Return [x, y] of the center of cell containing provided text 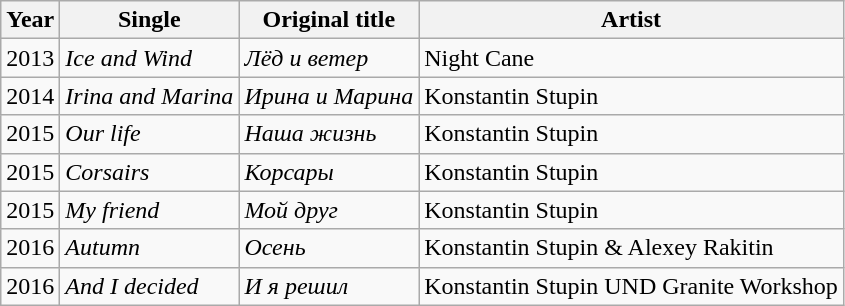
2013 [30, 58]
Наша жизнь [329, 134]
Konstantin Stupin & Alexey Rakitin [632, 248]
Konstantin Stupin UND Granite Workshop [632, 286]
Original title [329, 20]
Мой друг [329, 210]
Single [150, 20]
Year [30, 20]
И я решил [329, 286]
My friend [150, 210]
Ice and Wind [150, 58]
Artist [632, 20]
Autumn [150, 248]
Corsairs [150, 172]
Our life [150, 134]
Лёд и ветер [329, 58]
Night Cane [632, 58]
And I decided [150, 286]
Irina and Marina [150, 96]
Корсары [329, 172]
Ирина и Марина [329, 96]
2014 [30, 96]
Осень [329, 248]
